Scan for the cell matching the given text and deliver its (x, y) coordinate at center. 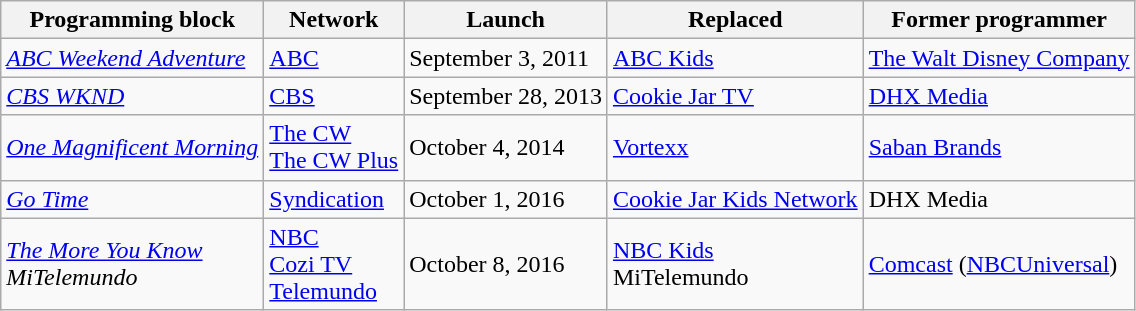
Network (334, 20)
Comcast (NBCUniversal) (999, 264)
Saban Brands (999, 148)
NBCCozi TVTelemundo (334, 264)
October 1, 2016 (506, 199)
Programming block (132, 20)
September 28, 2013 (506, 96)
Syndication (334, 199)
September 3, 2011 (506, 58)
Vortexx (735, 148)
Cookie Jar TV (735, 96)
Former programmer (999, 20)
ABC Kids (735, 58)
Replaced (735, 20)
October 4, 2014 (506, 148)
The More You KnowMiTelemundo (132, 264)
One Magnificent Morning (132, 148)
NBC KidsMiTelemundo (735, 264)
CBS (334, 96)
The Walt Disney Company (999, 58)
The CWThe CW Plus (334, 148)
Cookie Jar Kids Network (735, 199)
October 8, 2016 (506, 264)
Go Time (132, 199)
ABC Weekend Adventure (132, 58)
CBS WKND (132, 96)
Launch (506, 20)
ABC (334, 58)
